Scan for the cell matching the given text and deliver its (x, y) coordinate at center. 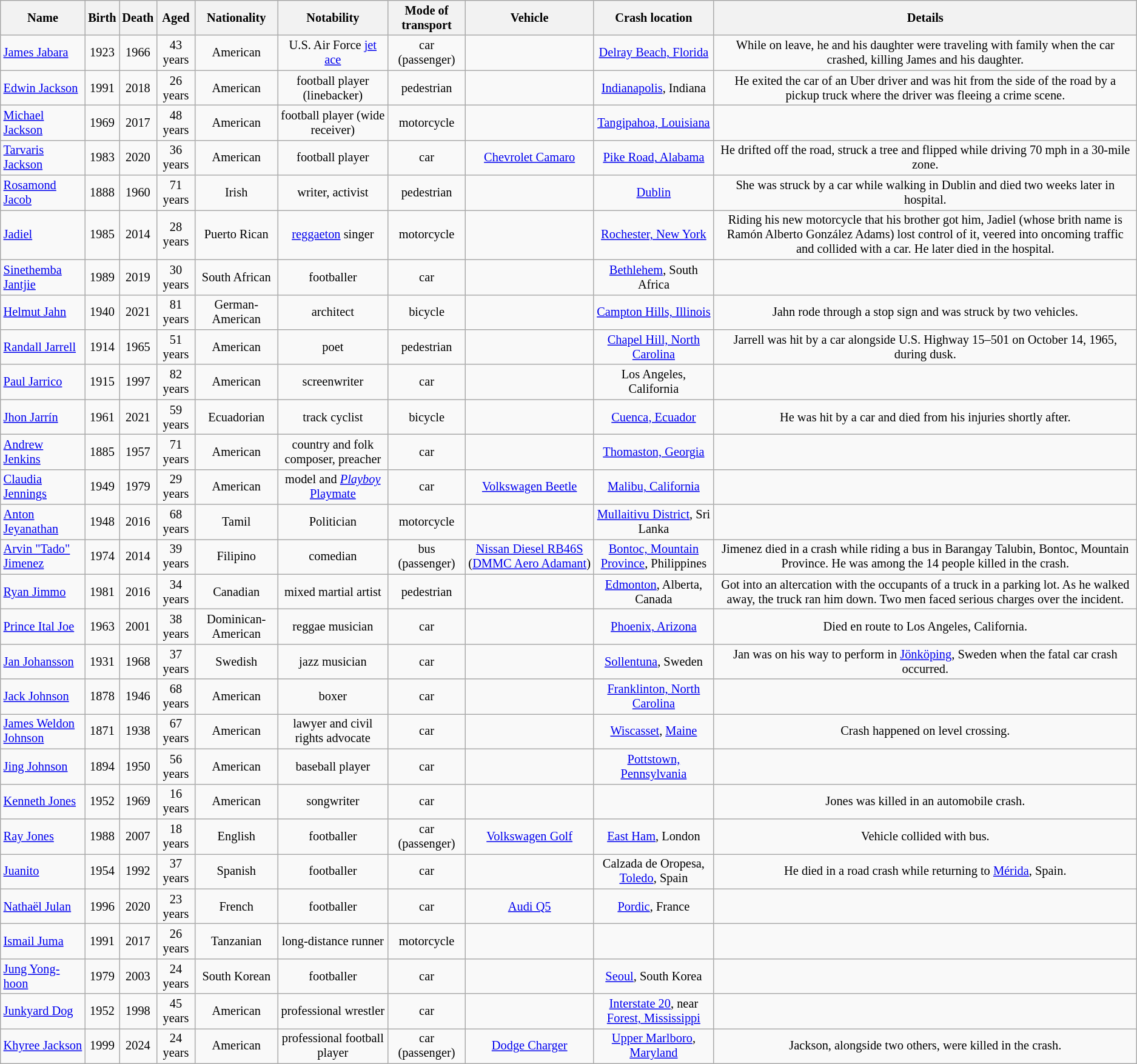
1923 (102, 53)
43 years (176, 53)
1961 (102, 417)
Nathaël Julan (43, 906)
English (236, 836)
48 years (176, 122)
Prince Ital Joe (43, 626)
1954 (102, 871)
1878 (102, 697)
French (236, 906)
1988 (102, 836)
poet (333, 347)
Jhon Jarrín (43, 417)
screenwriter (333, 382)
Michael Jackson (43, 122)
29 years (176, 487)
1963 (102, 626)
1915 (102, 382)
45 years (176, 1011)
Aged (176, 18)
1966 (138, 53)
Juanito (43, 871)
While on leave, he and his daughter were traveling with family when the car crashed, killing James and his daughter. (925, 53)
Canadian (236, 592)
Ray Jones (43, 836)
Details (925, 18)
writer, activist (333, 193)
Jing Johnson (43, 766)
professional football player (333, 1046)
Died en route to Los Angeles, California. (925, 626)
Tamil (236, 522)
football player (333, 158)
Kenneth Jones (43, 801)
Jan was on his way to perform in Jönköping, Sweden when the fatal car crash occurred. (925, 661)
82 years (176, 382)
2003 (138, 976)
Claudia Jennings (43, 487)
Thomaston, Georgia (654, 452)
country and folk composer, preacher (333, 452)
long-distance runner (333, 941)
Jan Johansson (43, 661)
Franklinton, North Carolina (654, 697)
boxer (333, 697)
2019 (138, 277)
1948 (102, 522)
18 years (176, 836)
Irish (236, 193)
30 years (176, 277)
Nissan Diesel RB46S (DMMC Aero Adamant) (529, 557)
Dodge Charger (529, 1046)
South African (236, 277)
Wiscasset, Maine (654, 731)
1992 (138, 871)
Volkswagen Beetle (529, 487)
Tanzanian (236, 941)
Edmonton, Alberta, Canada (654, 592)
Death (138, 18)
Jack Johnson (43, 697)
Chevrolet Camaro (529, 158)
Edwin Jackson (43, 88)
34 years (176, 592)
James Jabara (43, 53)
1946 (138, 697)
German-American (236, 312)
1981 (102, 592)
lawyer and civil rights advocate (333, 731)
Khyree Jackson (43, 1046)
Jarrell was hit by a car alongside U.S. Highway 15–501 on October 14, 1965, during dusk. (925, 347)
56 years (176, 766)
Anton Jeyanathan (43, 522)
Andrew Jenkins (43, 452)
1894 (102, 766)
1989 (102, 277)
67 years (176, 731)
1960 (138, 193)
23 years (176, 906)
1914 (102, 347)
He died in a road crash while returning to Mérida, Spain. (925, 871)
Pike Road, Alabama (654, 158)
Nationality (236, 18)
He was hit by a car and died from his injuries shortly after. (925, 417)
football player (wide receiver) (333, 122)
2007 (138, 836)
28 years (176, 235)
39 years (176, 557)
Randall Jarrell (43, 347)
Helmut Jahn (43, 312)
Ryan Jimmo (43, 592)
2024 (138, 1046)
Vehicle (529, 18)
model and Playboy Playmate (333, 487)
Arvin "Tado" Jimenez (43, 557)
Upper Marlboro, Maryland (654, 1046)
81 years (176, 312)
Rosamond Jacob (43, 193)
1888 (102, 193)
East Ham, London (654, 836)
mixed martial artist (333, 592)
Chapel Hill, North Carolina (654, 347)
Jahn rode through a stop sign and was struck by two vehicles. (925, 312)
2018 (138, 88)
Tangipahoa, Louisiana (654, 122)
Campton Hills, Illinois (654, 312)
Bontoc, Mountain Province, Philippines (654, 557)
1950 (138, 766)
51 years (176, 347)
Politician (333, 522)
Dominican-American (236, 626)
Interstate 20, near Forest, Mississippi (654, 1011)
1983 (102, 158)
football player (linebacker) (333, 88)
Dublin (654, 193)
songwriter (333, 801)
1931 (102, 661)
Tarvaris Jackson (43, 158)
Volkswagen Golf (529, 836)
1985 (102, 235)
Jadiel (43, 235)
Phoenix, Arizona (654, 626)
1957 (138, 452)
reggaeton singer (333, 235)
Filipino (236, 557)
1885 (102, 452)
Jimenez died in a crash while riding a bus in Barangay Talubin, Bontoc, Mountain Province. He was among the 14 people killed in the crash. (925, 557)
Indianapolis, Indiana (654, 88)
Junkyard Dog (43, 1011)
1949 (102, 487)
36 years (176, 158)
reggae musician (333, 626)
1965 (138, 347)
jazz musician (333, 661)
Notability (333, 18)
U.S. Air Force jet ace (333, 53)
1974 (102, 557)
Pottstown, Pennsylvania (654, 766)
1996 (102, 906)
track cyclist (333, 417)
Ismail Juma (43, 941)
Mode of transport (427, 18)
1999 (102, 1046)
59 years (176, 417)
16 years (176, 801)
She was struck by a car while walking in Dublin and died two weeks later in hospital. (925, 193)
Name (43, 18)
2001 (138, 626)
baseball player (333, 766)
Sollentuna, Sweden (654, 661)
Audi Q5 (529, 906)
Delray Beach, Florida (654, 53)
He drifted off the road, struck a tree and flipped while driving 70 mph in a 30-mile zone. (925, 158)
Seoul, South Korea (654, 976)
Malibu, California (654, 487)
Mullaitivu District, Sri Lanka (654, 522)
1938 (138, 731)
Jones was killed in an automobile crash. (925, 801)
comedian (333, 557)
Rochester, New York (654, 235)
Sinethemba Jantjie (43, 277)
38 years (176, 626)
architect (333, 312)
Vehicle collided with bus. (925, 836)
Calzada de Oropesa, Toledo, Spain (654, 871)
Jung Yong-hoon (43, 976)
South Korean (236, 976)
Cuenca, Ecuador (654, 417)
Birth (102, 18)
Crash location (654, 18)
1998 (138, 1011)
1997 (138, 382)
Pordic, France (654, 906)
professional wrestler (333, 1011)
1968 (138, 661)
Paul Jarrico (43, 382)
Ecuadorian (236, 417)
Jackson, alongside two others, were killed in the crash. (925, 1046)
Swedish (236, 661)
Puerto Rican (236, 235)
He exited the car of an Uber driver and was hit from the side of the road by a pickup truck where the driver was fleeing a crime scene. (925, 88)
1871 (102, 731)
Los Angeles, California (654, 382)
1940 (102, 312)
Spanish (236, 871)
James Weldon Johnson (43, 731)
bus (passenger) (427, 557)
Bethlehem, South Africa (654, 277)
Crash happened on level crossing. (925, 731)
